Detect which cell encompasses the target text, then output its (x, y) center coordinate. 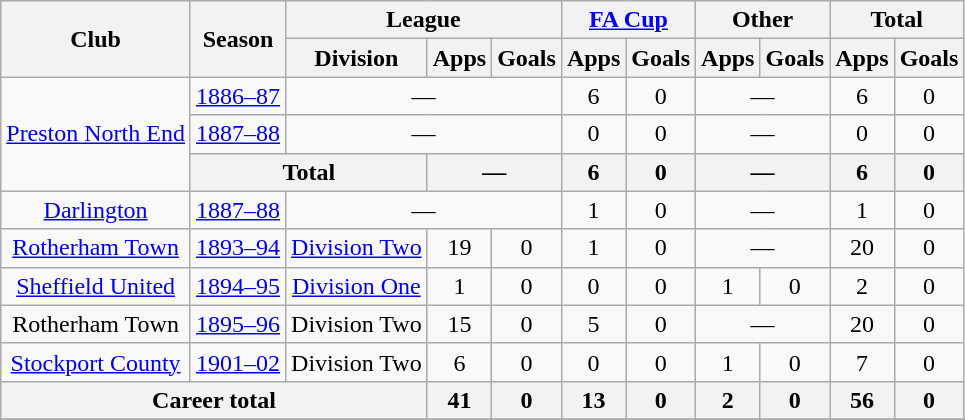
1895–96 (238, 324)
13 (593, 400)
7 (862, 362)
1894–95 (238, 286)
15 (459, 324)
Preston North End (96, 134)
League (424, 20)
Division (357, 58)
Darlington (96, 210)
56 (862, 400)
Season (238, 39)
Club (96, 39)
Other (763, 20)
Career total (214, 400)
Sheffield United (96, 286)
5 (593, 324)
FA Cup (628, 20)
41 (459, 400)
19 (459, 248)
Stockport County (96, 362)
1901–02 (238, 362)
1886–87 (238, 96)
Division One (357, 286)
1893–94 (238, 248)
